Provide the (x, y) coordinate of the cell's center where the given text is located.  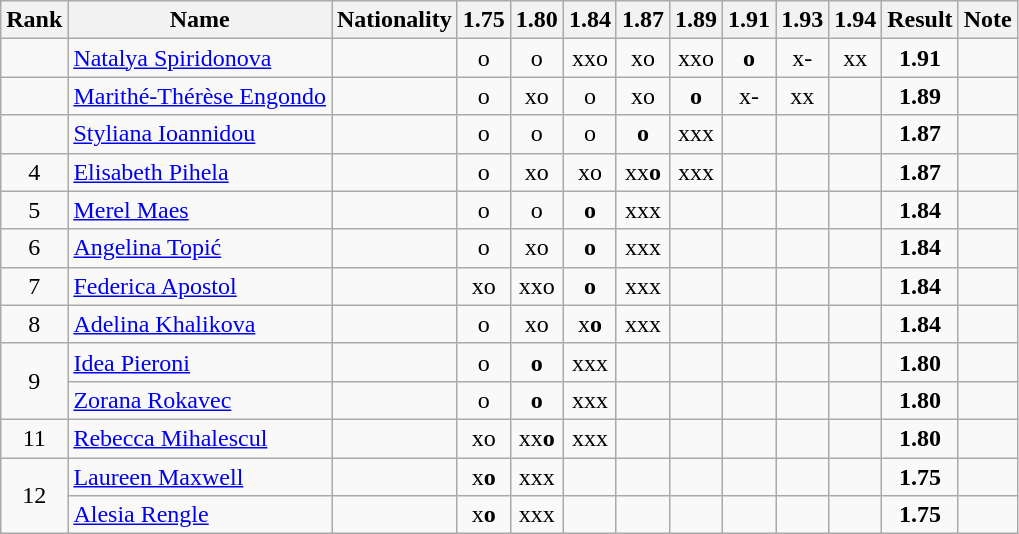
Alesia Rengle (200, 515)
5 (34, 210)
Marithé-Thérèse Engondo (200, 96)
Angelina Topić (200, 248)
4 (34, 172)
Rebecca Mihalescul (200, 438)
11 (34, 438)
Natalya Spiridonova (200, 58)
6 (34, 248)
Nationality (395, 20)
1.93 (802, 20)
8 (34, 324)
12 (34, 496)
Merel Maes (200, 210)
Styliana Ioannidou (200, 134)
7 (34, 286)
Name (200, 20)
Idea Pieroni (200, 362)
Note (988, 20)
Elisabeth Pihela (200, 172)
Laureen Maxwell (200, 477)
Rank (34, 20)
9 (34, 381)
Result (920, 20)
Adelina Khalikova (200, 324)
Federica Apostol (200, 286)
1.94 (856, 20)
Zorana Rokavec (200, 400)
